Detect which cell encompasses the target text, then output its [X, Y] center coordinate. 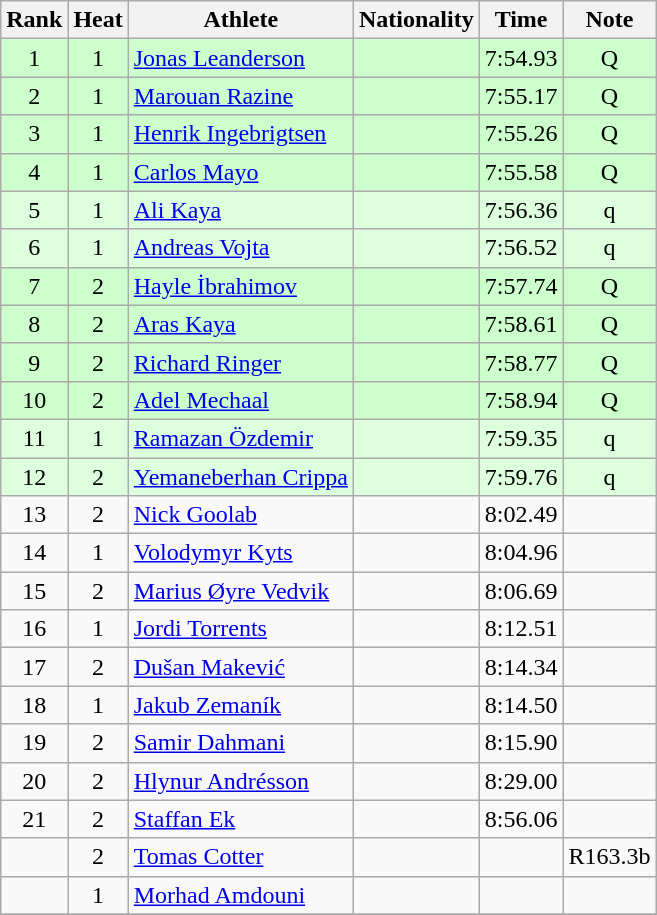
7:56.36 [521, 210]
7:55.17 [521, 96]
11 [34, 438]
20 [34, 781]
Rank [34, 20]
7:54.93 [521, 58]
19 [34, 743]
Jonas Leanderson [240, 58]
Ali Kaya [240, 210]
Heat [98, 20]
7:56.52 [521, 248]
8:02.49 [521, 515]
15 [34, 591]
7:59.76 [521, 477]
Time [521, 20]
Tomas Cotter [240, 857]
Richard Ringer [240, 362]
7:57.74 [521, 286]
Morhad Amdouni [240, 895]
Henrik Ingebrigtsen [240, 134]
7:55.58 [521, 172]
16 [34, 629]
8:14.34 [521, 667]
Marius Øyre Vedvik [240, 591]
Hayle İbrahimov [240, 286]
Samir Dahmani [240, 743]
Dušan Makević [240, 667]
R163.3b [610, 857]
13 [34, 515]
Nationality [416, 20]
Athlete [240, 20]
Jordi Torrents [240, 629]
7:58.77 [521, 362]
3 [34, 134]
Ramazan Özdemir [240, 438]
14 [34, 553]
12 [34, 477]
8:04.96 [521, 553]
Adel Mechaal [240, 400]
7:59.35 [521, 438]
8:56.06 [521, 819]
8 [34, 324]
7:55.26 [521, 134]
8:12.51 [521, 629]
18 [34, 705]
8:14.50 [521, 705]
Volodymyr Kyts [240, 553]
5 [34, 210]
21 [34, 819]
Marouan Razine [240, 96]
7:58.94 [521, 400]
Note [610, 20]
4 [34, 172]
8:15.90 [521, 743]
Yemaneberhan Crippa [240, 477]
17 [34, 667]
9 [34, 362]
Aras Kaya [240, 324]
Nick Goolab [240, 515]
8:06.69 [521, 591]
10 [34, 400]
7:58.61 [521, 324]
Carlos Mayo [240, 172]
Hlynur Andrésson [240, 781]
Andreas Vojta [240, 248]
Jakub Zemaník [240, 705]
Staffan Ek [240, 819]
7 [34, 286]
8:29.00 [521, 781]
6 [34, 248]
